For the text-containing cell, return its midpoint in (X, Y) coordinate format. 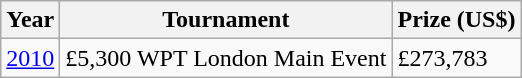
2010 (30, 58)
Prize (US$) (456, 20)
Tournament (226, 20)
£5,300 WPT London Main Event (226, 58)
£273,783 (456, 58)
Year (30, 20)
